Extract the (X, Y) coordinate from the center of the cell holding the provided text.  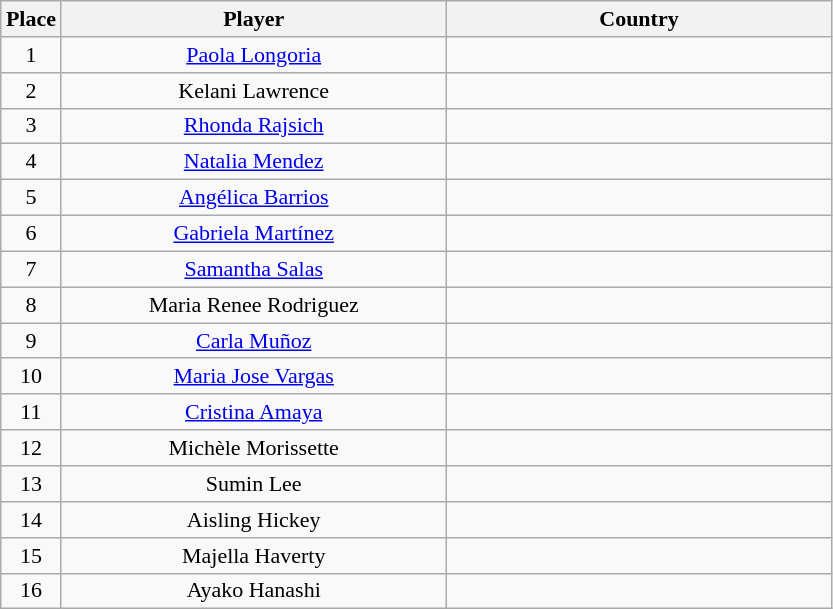
Angélica Barrios (254, 198)
Aisling Hickey (254, 519)
15 (31, 555)
Carla Muñoz (254, 341)
7 (31, 269)
11 (31, 412)
Michèle Morissette (254, 448)
5 (31, 198)
Paola Longoria (254, 55)
Maria Renee Rodriguez (254, 305)
Cristina Amaya (254, 412)
Natalia Mendez (254, 162)
16 (31, 591)
Place (31, 19)
Kelani Lawrence (254, 90)
13 (31, 484)
1 (31, 55)
Player (254, 19)
Sumin Lee (254, 484)
4 (31, 162)
2 (31, 90)
Gabriela Martínez (254, 233)
6 (31, 233)
Country (638, 19)
14 (31, 519)
Maria Jose Vargas (254, 376)
8 (31, 305)
12 (31, 448)
Majella Haverty (254, 555)
3 (31, 126)
Samantha Salas (254, 269)
10 (31, 376)
9 (31, 341)
Ayako Hanashi (254, 591)
Rhonda Rajsich (254, 126)
